Pinpoint the cell where the given text exists, returning its (x, y) midpoint coordinate. 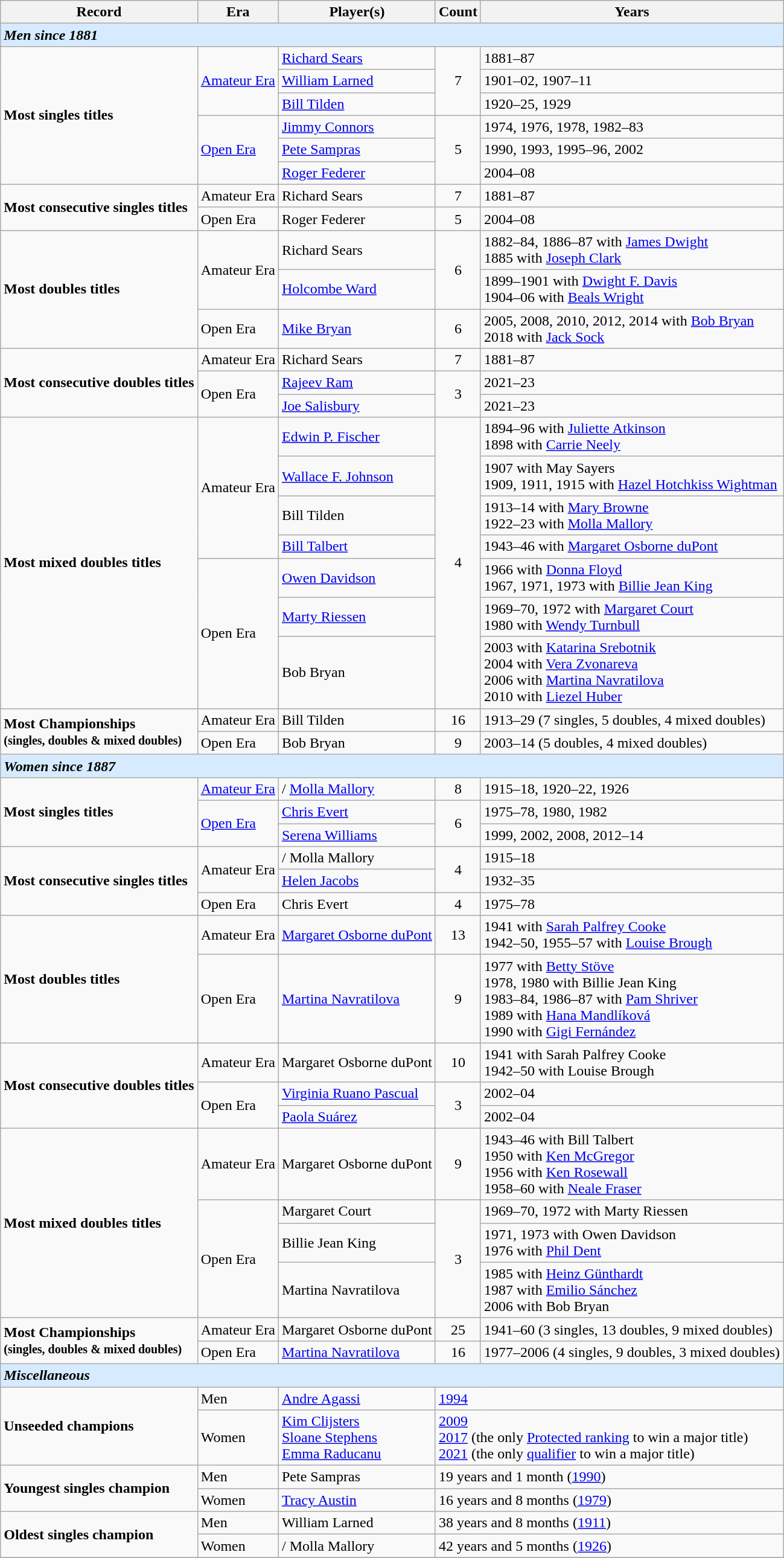
1985 with Heinz Günthardt1987 with Emilio Sánchez2006 with Bob Bryan (631, 1290)
Player(s) (357, 12)
Rajeev Ram (357, 383)
Edwin P. Fischer (357, 437)
Youngest singles champion (99, 1489)
1915–18 (631, 858)
Years (631, 12)
2003–14 (5 doubles, 4 mixed doubles) (631, 743)
8 (457, 789)
1932–35 (631, 881)
1971, 1973 with Owen Davidson1976 with Phil Dent (631, 1243)
Holcombe Ward (357, 289)
1901–02, 1907–11 (631, 81)
1907 with May Sayers1909, 1911, 1915 with Hazel Hotchkiss Wightman (631, 476)
Miscellaneous (392, 1375)
25 (457, 1329)
13 (457, 935)
Wallace F. Johnson (357, 476)
1941 with Sarah Palfrey Cooke1942–50, 1955–57 with Louise Brough (631, 935)
Andre Agassi (357, 1398)
Paola Suárez (357, 1117)
1941 with Sarah Palfrey Cooke1942–50 with Louise Brough (631, 1063)
1999, 2002, 2008, 2012–14 (631, 835)
Serena Williams (357, 835)
1894–96 with Juliette Atkinson1898 with Carrie Neely (631, 437)
Record (99, 12)
1943–46 with Bill Talbert1950 with Ken McGregor1956 with Ken Rosewall1958–60 with Neale Fraser (631, 1164)
Joe Salisbury (357, 406)
42 years and 5 months (1926) (609, 1546)
2003 with Katarina Srebotnik2004 with Vera Zvonareva2006 with Martina Navratilova2010 with Liezel Huber (631, 673)
1941–60 (3 singles, 13 doubles, 9 mixed doubles) (631, 1329)
Margaret Court (357, 1211)
1966 with Donna Floyd1967, 1971, 1973 with Billie Jean King (631, 577)
1977–2006 (4 singles, 9 doubles, 3 mixed doubles) (631, 1352)
1913–14 with Mary Browne1922–23 with Molla Mallory (631, 516)
1975–78, 1980, 1982 (631, 812)
16 years and 8 months (1979) (609, 1500)
20092017 (the only Protected ranking to win a major title)2021 (the only qualifier to win a major title) (609, 1438)
38 years and 8 months (1911) (609, 1523)
1899–1901 with Dwight F. Davis1904–06 with Beals Wright (631, 289)
Bill Talbert (357, 547)
Kim Clijsters Sloane Stephens Emma Raducanu (357, 1438)
1977 with Betty Stöve1978, 1980 with Billie Jean King1983–84, 1986–87 with Pam Shriver1989 with Hana Mandlíková1990 with Gigi Fernández (631, 999)
1915–18, 1920–22, 1926 (631, 789)
Men since 1881 (392, 35)
1943–46 with Margaret Osborne duPont (631, 547)
2005, 2008, 2010, 2012, 2014 with Bob Bryan2018 with Jack Sock (631, 329)
Marty Riessen (357, 617)
1882–84, 1886–87 with James Dwight1885 with Joseph Clark (631, 250)
Era (238, 12)
Billie Jean King (357, 1243)
10 (457, 1063)
Mike Bryan (357, 329)
1974, 1976, 1978, 1982–83 (631, 127)
1969–70, 1972 with Marty Riessen (631, 1211)
Women since 1887 (392, 766)
1969–70, 1972 with Margaret Court1980 with Wendy Turnbull (631, 617)
Owen Davidson (357, 577)
Jimmy Connors (357, 127)
Oldest singles champion (99, 1534)
1994 (609, 1398)
1990, 1993, 1995–96, 2002 (631, 150)
Count (457, 12)
1975–78 (631, 904)
1920–25, 1929 (631, 104)
1913–29 (7 singles, 5 doubles, 4 mixed doubles) (631, 720)
Unseeded champions (99, 1426)
Helen Jacobs (357, 881)
Tracy Austin (357, 1500)
Virginia Ruano Pascual (357, 1094)
19 years and 1 month (1990) (609, 1477)
